Provide the (X, Y) coordinate of the cell's center where the given text is located.  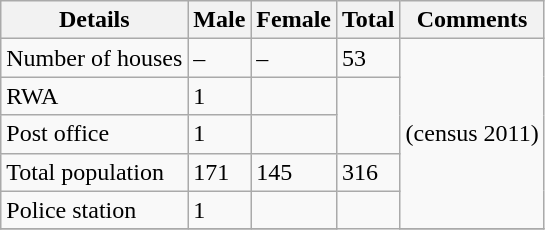
171 (220, 172)
53 (369, 58)
Male (220, 20)
Details (94, 20)
(census 2011) (472, 134)
RWA (94, 96)
Number of houses (94, 58)
145 (294, 172)
Comments (472, 20)
Police station (94, 210)
Total population (94, 172)
316 (369, 172)
Female (294, 20)
Post office (94, 134)
Total (369, 20)
